Return (x, y) of the center of cell containing provided text 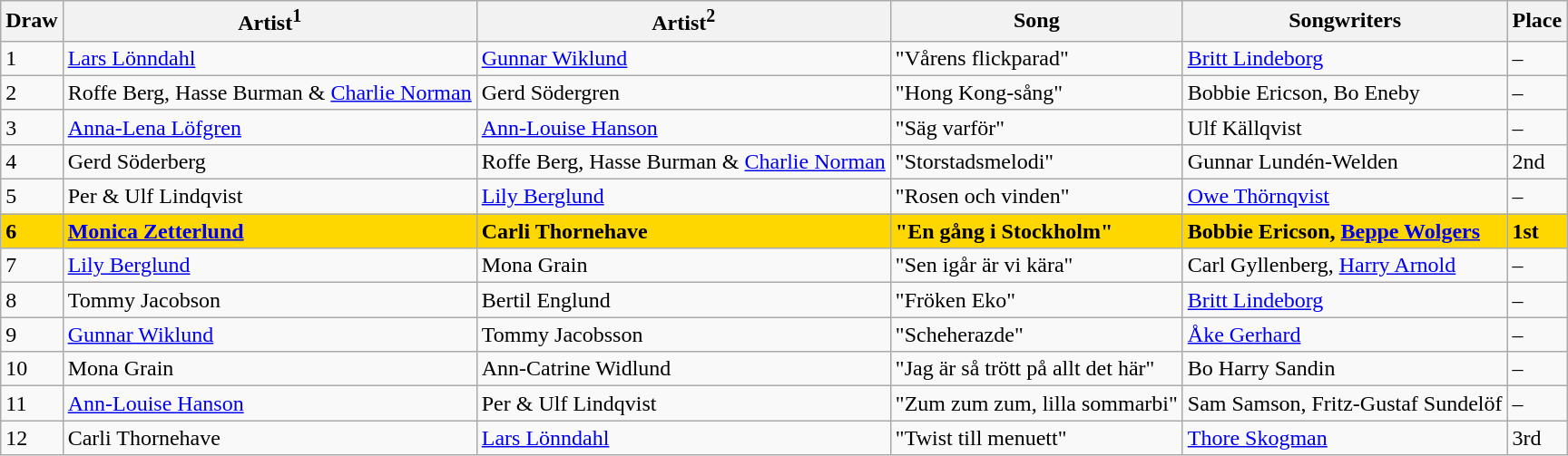
"Jag är så trött på allt det här" (1036, 369)
12 (32, 438)
7 (32, 266)
Song (1036, 22)
"Zum zum zum, lilla sommarbi" (1036, 403)
Artist1 (269, 22)
"En gång i Stockholm" (1036, 231)
1st (1537, 231)
Thore Skogman (1345, 438)
"Sen igår är vi kära" (1036, 266)
Owe Thörnqvist (1345, 197)
"Twist till menuett" (1036, 438)
5 (32, 197)
Place (1537, 22)
"Scheherazde" (1036, 335)
2 (32, 92)
1 (32, 58)
Sam Samson, Fritz-Gustaf Sundelöf (1345, 403)
10 (32, 369)
11 (32, 403)
Bertil Englund (683, 300)
9 (32, 335)
Carl Gyllenberg, Harry Arnold (1345, 266)
Tommy Jacobson (269, 300)
Ulf Källqvist (1345, 127)
6 (32, 231)
Gunnar Lundén-Welden (1345, 161)
Åke Gerhard (1345, 335)
Bo Harry Sandin (1345, 369)
"Storstadsmelodi" (1036, 161)
Anna-Lena Löfgren (269, 127)
Songwriters (1345, 22)
4 (32, 161)
"Rosen och vinden" (1036, 197)
"Hong Kong-sång" (1036, 92)
Gerd Södergren (683, 92)
2nd (1537, 161)
Gerd Söderberg (269, 161)
Bobbie Ericson, Beppe Wolgers (1345, 231)
8 (32, 300)
3 (32, 127)
Draw (32, 22)
Bobbie Ericson, Bo Eneby (1345, 92)
Tommy Jacobsson (683, 335)
"Fröken Eko" (1036, 300)
Monica Zetterlund (269, 231)
"Säg varför" (1036, 127)
"Vårens flickparad" (1036, 58)
3rd (1537, 438)
Artist2 (683, 22)
Ann-Catrine Widlund (683, 369)
